Return the [X, Y] coordinate for the center point of the cell that contains the specified text.  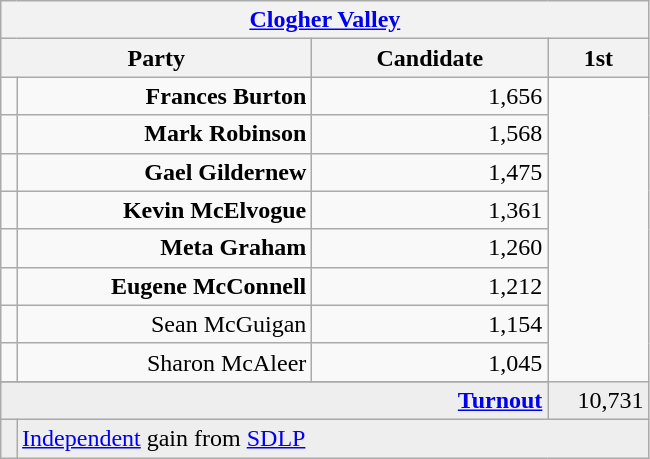
Frances Burton [164, 96]
1,475 [430, 172]
Gael Gildernew [164, 172]
10,731 [598, 400]
Independent gain from SDLP [333, 438]
Mark Robinson [164, 134]
1,361 [430, 210]
Turnout [274, 400]
Kevin McElvogue [164, 210]
1st [598, 58]
1,568 [430, 134]
Meta Graham [164, 248]
1,656 [430, 96]
Sharon McAleer [164, 362]
Candidate [430, 58]
Eugene McConnell [164, 286]
Clogher Valley [325, 20]
1,212 [430, 286]
1,260 [430, 248]
1,154 [430, 324]
Sean McGuigan [164, 324]
1,045 [430, 362]
Party [156, 58]
